Extract the (x, y) coordinate from the center of the cell holding the provided text.  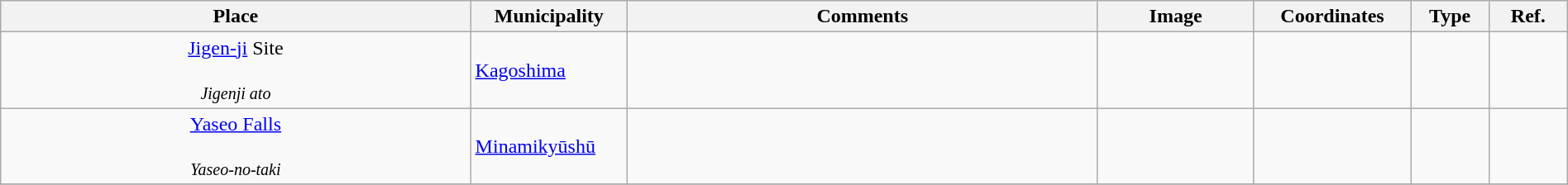
Minamikyūshū (549, 146)
Comments (863, 17)
Image (1176, 17)
Type (1451, 17)
Yaseo FallsYaseo-no-taki (236, 146)
Place (236, 17)
Jigen-ji SiteJigenji ato (236, 70)
Municipality (549, 17)
Kagoshima (549, 70)
Coordinates (1331, 17)
Ref. (1528, 17)
